Pinpoint the cell where the given text exists, returning its [X, Y] midpoint coordinate. 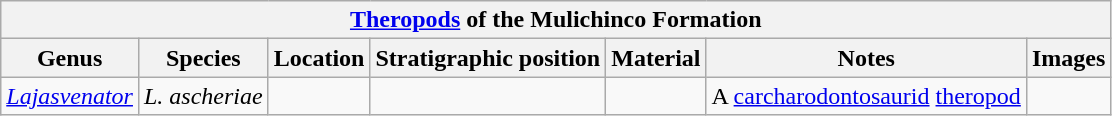
Theropods of the Mulichinco Formation [556, 20]
L. ascheriae [203, 96]
Stratigraphic position [488, 58]
Species [203, 58]
Lajasvenator [70, 96]
A carcharodontosaurid theropod [866, 96]
Location [319, 58]
Notes [866, 58]
Material [656, 58]
Genus [70, 58]
Images [1068, 58]
